Return (x, y) of the center of cell containing provided text 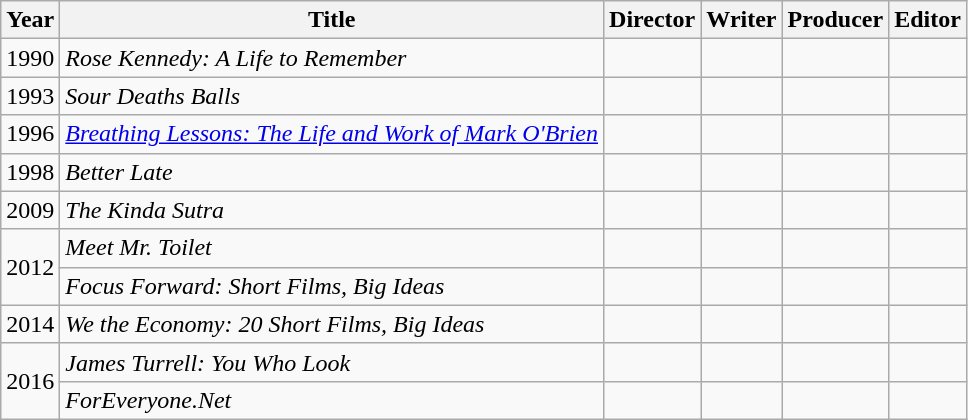
James Turrell: You Who Look (332, 362)
2014 (30, 324)
1990 (30, 58)
2009 (30, 210)
2016 (30, 381)
1993 (30, 96)
Meet Mr. Toilet (332, 248)
1996 (30, 134)
2012 (30, 267)
Better Late (332, 172)
The Kinda Sutra (332, 210)
Year (30, 20)
Writer (742, 20)
Title (332, 20)
Breathing Lessons: The Life and Work of Mark O'Brien (332, 134)
Focus Forward: Short Films, Big Ideas (332, 286)
Editor (928, 20)
Sour Deaths Balls (332, 96)
ForEveryone.Net (332, 400)
1998 (30, 172)
Rose Kennedy: A Life to Remember (332, 58)
We the Economy: 20 Short Films, Big Ideas (332, 324)
Producer (836, 20)
Director (652, 20)
